From the cell containing the given text, extract its center point as [X, Y] coordinate. 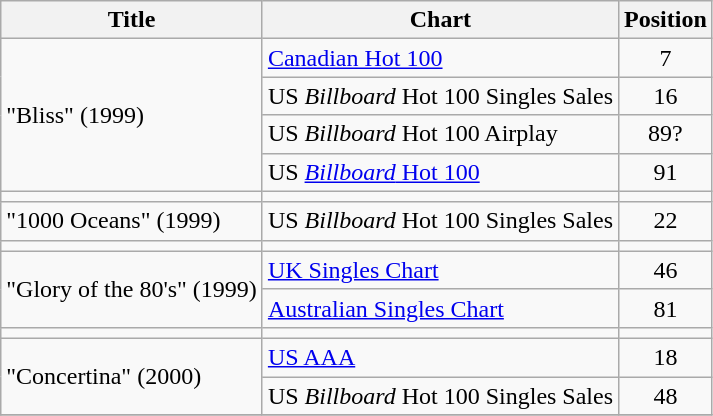
Australian Singles Chart [440, 308]
UK Singles Chart [440, 270]
Position [666, 20]
US AAA [440, 357]
Chart [440, 20]
US Billboard Hot 100 [440, 172]
7 [666, 58]
81 [666, 308]
"Concertina" (2000) [132, 376]
46 [666, 270]
22 [666, 221]
Title [132, 20]
16 [666, 96]
"1000 Oceans" (1999) [132, 221]
48 [666, 395]
"Glory of the 80's" (1999) [132, 289]
"Bliss" (1999) [132, 115]
US Billboard Hot 100 Airplay [440, 134]
18 [666, 357]
Canadian Hot 100 [440, 58]
91 [666, 172]
89? [666, 134]
